For the text-containing cell, return its midpoint in (X, Y) coordinate format. 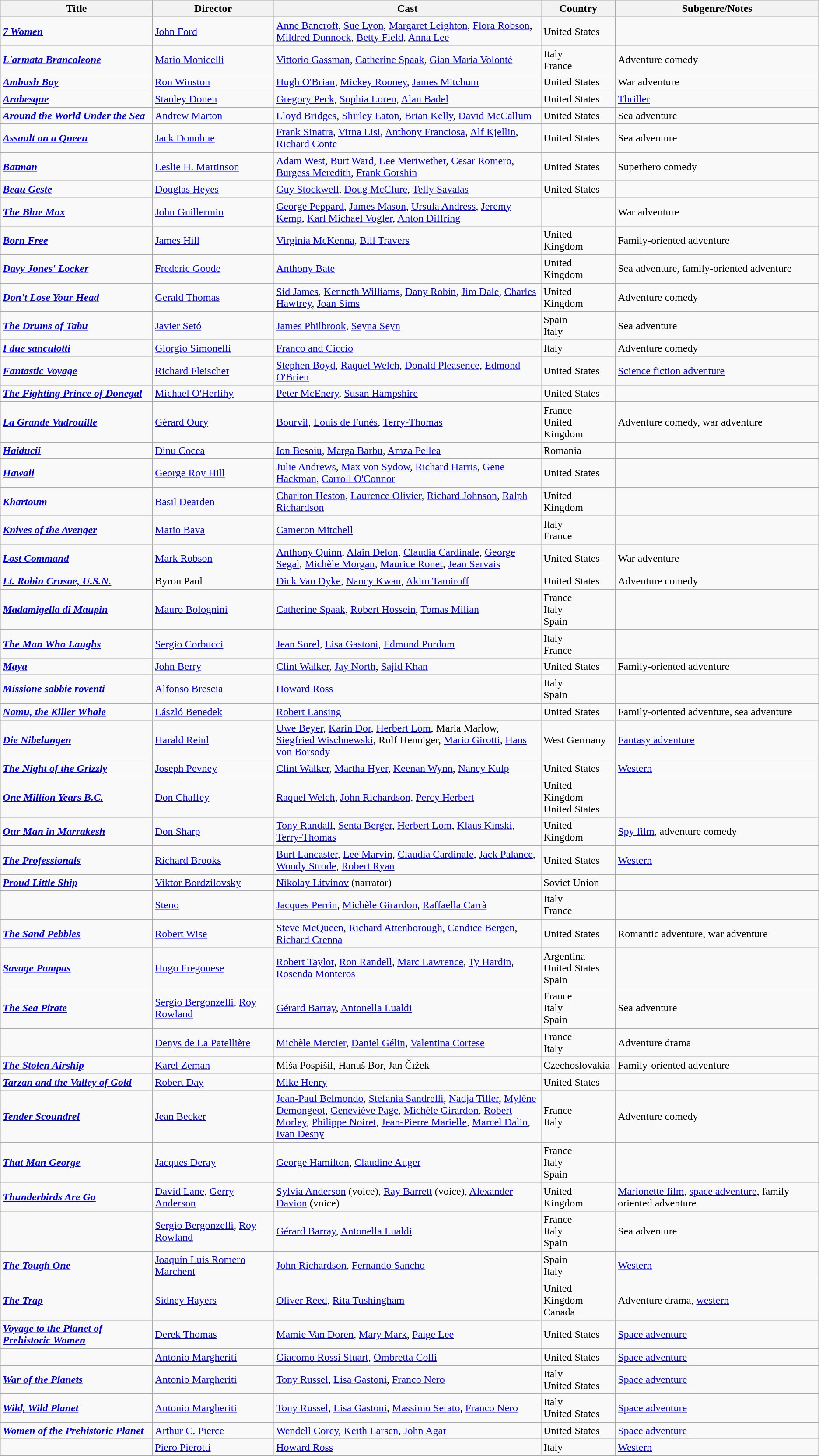
Tony Randall, Senta Berger, Herbert Lom, Klaus Kinski, Terry-Thomas (408, 832)
Assault on a Queen (77, 138)
Wendell Corey, Keith Larsen, John Agar (408, 1431)
Catherine Spaak, Robert Hossein, Tomas Milian (408, 609)
Romania (578, 450)
Czechoslovakia (578, 1065)
Basil Dearden (213, 502)
Savage Pampas (77, 968)
John Ford (213, 32)
Subgenre/Notes (717, 9)
7 Women (77, 32)
Gerald Thomas (213, 297)
Die Nibelungen (77, 740)
Gérard Oury (213, 422)
Burt Lancaster, Lee Marvin, Claudia Cardinale, Jack Palance, Woody Strode, Robert Ryan (408, 860)
Director (213, 9)
Tarzan and the Valley of Gold (77, 1082)
L'armata Brancaleone (77, 60)
Clint Walker, Jay North, Sajid Khan (408, 666)
Giacomo Rossi Stuart, Ombretta Colli (408, 1357)
Batman (77, 166)
Jack Donohue (213, 138)
Javier Setó (213, 326)
Robert Day (213, 1082)
Romantic adventure, war adventure (717, 933)
The Stolen Airship (77, 1065)
Jean Sorel, Lisa Gastoni, Edmund Purdom (408, 644)
George Hamilton, Claudine Auger (408, 1162)
Cast (408, 9)
Family-oriented adventure, sea adventure (717, 711)
Tony Russel, Lisa Gastoni, Franco Nero (408, 1380)
Viktor Bordzilovsky (213, 883)
Piero Pierotti (213, 1447)
United KingdomUnited States (578, 797)
Julie Andrews, Max von Sydow, Richard Harris, Gene Hackman, Carroll O'Connor (408, 473)
Hugo Fregonese (213, 968)
John Guillermin (213, 212)
George Roy Hill (213, 473)
Superhero comedy (717, 166)
Lloyd Bridges, Shirley Eaton, Brian Kelly, David McCallum (408, 116)
West Germany (578, 740)
Michael O'Herlihy (213, 394)
David Lane, Gerry Anderson (213, 1197)
Richard Fleischer (213, 371)
Douglas Heyes (213, 189)
Uwe Beyer, Karin Dor, Herbert Lom, Maria Marlow, Siegfried Wischnewski, Rolf Henniger, Mario Girotti, Hans von Borsody (408, 740)
I due sanculotti (77, 348)
Anthony Bate (408, 269)
Jacques Perrin, Michèle Girardon, Raffaella Carrà (408, 905)
Ambush Bay (77, 82)
ItalySpain (578, 689)
Ron Winston (213, 82)
John Richardson, Fernando Sancho (408, 1266)
The Professionals (77, 860)
Robert Wise (213, 933)
Adam West, Burt Ward, Lee Meriwether, Cesar Romero, Burgess Meredith, Frank Gorshin (408, 166)
Joseph Pevney (213, 769)
Mike Henry (408, 1082)
FranceUnited Kingdom (578, 422)
Title (77, 9)
Andrew Marton (213, 116)
John Berry (213, 666)
Gregory Peck, Sophia Loren, Alan Badel (408, 99)
Beau Geste (77, 189)
Don Chaffey (213, 797)
Science fiction adventure (717, 371)
Thriller (717, 99)
Sergio Corbucci (213, 644)
Country (578, 9)
Namu, the Killer Whale (77, 711)
Leslie H. Martinson (213, 166)
Knives of the Avenger (77, 530)
George Peppard, James Mason, Ursula Andress, Jeremy Kemp, Karl Michael Vogler, Anton Diffring (408, 212)
Davy Jones' Locker (77, 269)
Charlton Heston, Laurence Olivier, Richard Johnson, Ralph Richardson (408, 502)
Lost Command (77, 559)
Karel Zeman (213, 1065)
Maya (77, 666)
Giorgio Simonelli (213, 348)
La Grande Vadrouille (77, 422)
Fantastic Voyage (77, 371)
Robert Lansing (408, 711)
The Drums of Tabu (77, 326)
Jean Becker (213, 1116)
Richard Brooks (213, 860)
Peter McEnery, Susan Hampshire (408, 394)
Raquel Welch, John Richardson, Percy Herbert (408, 797)
Spy film, adventure comedy (717, 832)
Sea adventure, family-oriented adventure (717, 269)
Adventure drama (717, 1043)
Lt. Robin Crusoe, U.S.N. (77, 581)
Adventure drama, western (717, 1300)
James Hill (213, 240)
Stanley Donen (213, 99)
Don't Lose Your Head (77, 297)
The Sea Pirate (77, 1008)
Sylvia Anderson (voice), Ray Barrett (voice), Alexander Davion (voice) (408, 1197)
Mark Robson (213, 559)
Marionette film, space adventure, family-oriented adventure (717, 1197)
Denys de La Patellière (213, 1043)
Wild, Wild Planet (77, 1408)
Frederic Goode (213, 269)
Michèle Mercier, Daniel Gélin, Valentina Cortese (408, 1043)
Nikolay Litvinov (narrator) (408, 883)
Robert Taylor, Ron Randell, Marc Lawrence, Ty Hardin, Rosenda Monteros (408, 968)
Mario Bava (213, 530)
Sidney Hayers (213, 1300)
Khartoum (77, 502)
Thunderbirds Are Go (77, 1197)
Missione sabbie roventi (77, 689)
Clint Walker, Martha Hyer, Keenan Wynn, Nancy Kulp (408, 769)
Mamie Van Doren, Mary Mark, Paige Lee (408, 1334)
Adventure comedy, war adventure (717, 422)
The Tough One (77, 1266)
Voyage to the Planet of Prehistoric Women (77, 1334)
Frank Sinatra, Virna Lisi, Anthony Franciosa, Alf Kjellin, Richard Conte (408, 138)
Steve McQueen, Richard Attenborough, Candice Bergen, Richard Crenna (408, 933)
Derek Thomas (213, 1334)
The Trap (77, 1300)
Around the World Under the Sea (77, 116)
ArgentinaUnited StatesSpain (578, 968)
Vittorio Gassman, Catherine Spaak, Gian Maria Volonté (408, 60)
Anne Bancroft, Sue Lyon, Margaret Leighton, Flora Robson, Mildred Dunnock, Betty Field, Anna Lee (408, 32)
Fantasy adventure (717, 740)
James Philbrook, Seyna Seyn (408, 326)
The Man Who Laughs (77, 644)
Arthur C. Pierce (213, 1431)
Alfonso Brescia (213, 689)
Jacques Deray (213, 1162)
Soviet Union (578, 883)
Míša Pospíšil, Hanuš Bor, Jan Čížek (408, 1065)
United KingdomCanada (578, 1300)
Don Sharp (213, 832)
Madamigella di Maupin (77, 609)
Byron Paul (213, 581)
Harald Reinl (213, 740)
Sid James, Kenneth Williams, Dany Robin, Jim Dale, Charles Hawtrey, Joan Sims (408, 297)
Bourvil, Louis de Funès, Terry-Thomas (408, 422)
Hawaii (77, 473)
László Benedek (213, 711)
Ion Besoiu, Marga Barbu, Amza Pellea (408, 450)
Stephen Boyd, Raquel Welch, Donald Pleasence, Edmond O'Brien (408, 371)
Our Man in Marrakesh (77, 832)
Oliver Reed, Rita Tushingham (408, 1300)
Arabesque (77, 99)
Franco and Ciccio (408, 348)
Dinu Cocea (213, 450)
Mauro Bolognini (213, 609)
Tender Scoundrel (77, 1116)
Proud Little Ship (77, 883)
Hugh O'Brian, Mickey Rooney, James Mitchum (408, 82)
Cameron Mitchell (408, 530)
War of the Planets (77, 1380)
The Fighting Prince of Donegal (77, 394)
The Blue Max (77, 212)
The Sand Pebbles (77, 933)
Haiducii (77, 450)
Dick Van Dyke, Nancy Kwan, Akim Tamiroff (408, 581)
Tony Russel, Lisa Gastoni, Massimo Serato, Franco Nero (408, 1408)
The Night of the Grizzly (77, 769)
Mario Monicelli (213, 60)
Guy Stockwell, Doug McClure, Telly Savalas (408, 189)
That Man George (77, 1162)
Born Free (77, 240)
Steno (213, 905)
Joaquín Luis Romero Marchent (213, 1266)
Anthony Quinn, Alain Delon, Claudia Cardinale, George Segal, Michèle Morgan, Maurice Ronet, Jean Servais (408, 559)
Women of the Prehistoric Planet (77, 1431)
One Million Years B.C. (77, 797)
Virginia McKenna, Bill Travers (408, 240)
